Capture the cell that displays the provided text and extract its (X, Y) central coordinate. 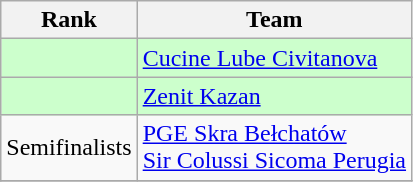
Zenit Kazan (274, 96)
Team (274, 20)
PGE Skra Bełchatów Sir Colussi Sicoma Perugia (274, 148)
Rank (69, 20)
Semifinalists (69, 148)
Cucine Lube Civitanova (274, 58)
